Capture the cell that displays the provided text and extract its (X, Y) central coordinate. 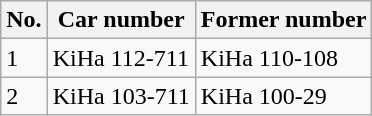
Former number (284, 20)
Car number (121, 20)
KiHa 110-108 (284, 58)
2 (24, 96)
1 (24, 58)
No. (24, 20)
KiHa 100-29 (284, 96)
KiHa 103-711 (121, 96)
KiHa 112-711 (121, 58)
